Search for the cell housing the specified text and yield its (x, y) center coordinate. 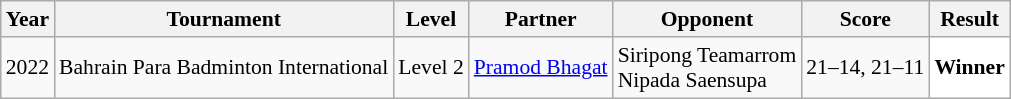
Pramod Bhagat (541, 68)
2022 (28, 68)
Year (28, 19)
21–14, 21–11 (865, 68)
Winner (970, 68)
Partner (541, 19)
Level 2 (430, 68)
Opponent (708, 19)
Tournament (224, 19)
Result (970, 19)
Level (430, 19)
Score (865, 19)
Bahrain Para Badminton International (224, 68)
Siripong Teamarrom Nipada Saensupa (708, 68)
